For the text-containing cell, return its midpoint in [x, y] coordinate format. 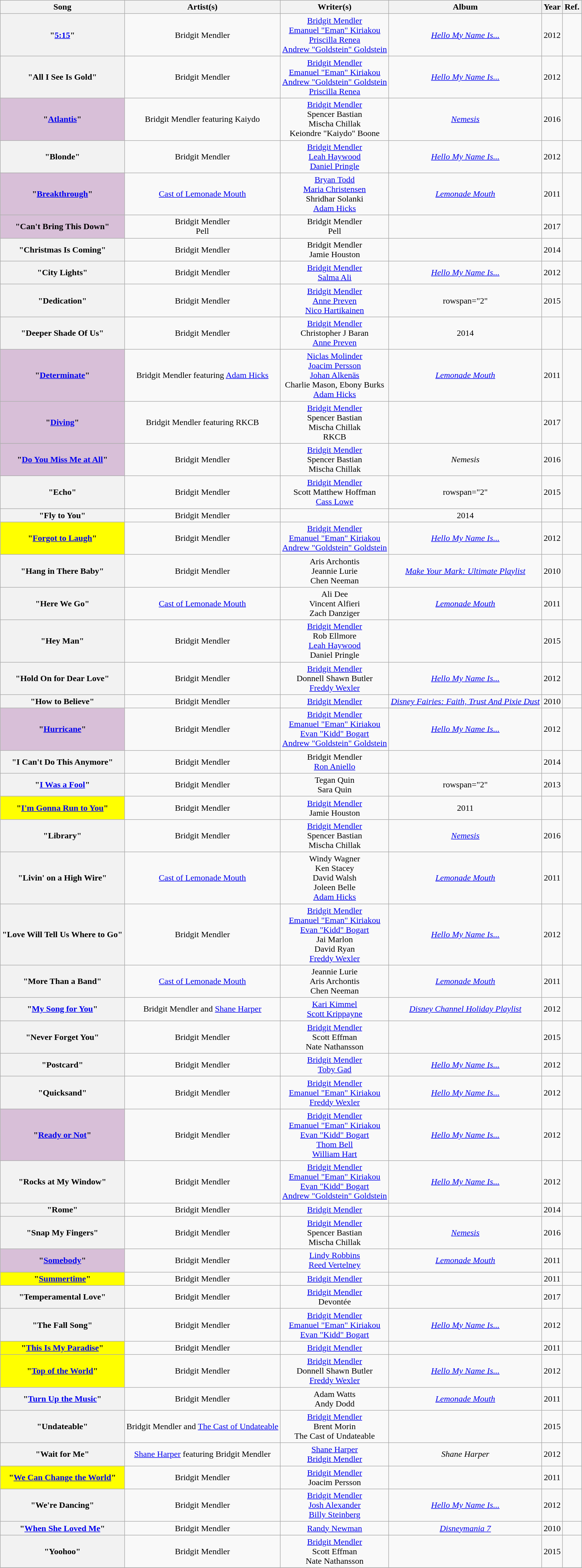
"Never Forget You" [62, 1037]
"I'm Gonna Run to You" [62, 808]
"All I See Is Gold" [62, 77]
"Atlantis" [62, 119]
Bridgit MendlerSalma Ali [334, 273]
Bridgit MendlerRon Aniello [334, 762]
2013 [552, 785]
Shane HarperBridgit Mendler [334, 1454]
Bridgit Mendler and The Cast of Undateable [202, 1427]
Jeannie LurieAris ArchontisChen Neeman [334, 981]
Bryan ToddMaria ChristensenShridhar SolankiAdam Hicks [334, 194]
"Christmas Is Coming" [62, 249]
"Dedication" [62, 300]
Bridgit MendlerChristopher J BaranAnne Preven [334, 333]
"City Lights" [62, 273]
"Can't Bring This Down" [62, 227]
Bridgit MendlerEmanuel "Eman" KiriakouPriscilla ReneaAndrew "Goldstein" Goldstein [334, 35]
Bridgit MendlerJamie Houston [334, 249]
Kari KimmelScott Krippayne [334, 1009]
Ref. [572, 7]
"We're Dancing" [62, 1505]
Randy Newman [334, 1528]
Bridgit MendlerSpencer BastianMischa ChillakKeiondre "Kaiydo" Boone [334, 119]
"I Was a Fool" [62, 785]
Bridgit Mendler featuring Adam Hicks [202, 375]
Bridgit MendlerEmanuel "Eman" KiriakouAndrew "Goldstein" GoldsteinPriscilla Renea [334, 77]
"Diving" [62, 422]
"Livin' on a High Wire" [62, 878]
Bridgit Mendler and Shane Harper [202, 1009]
Bridgit Mendler featuring Kaiydo [202, 119]
"Breakthrough" [62, 194]
"Ready or Not" [62, 1135]
Shane Harper featuring Bridgit Mendler [202, 1454]
"Library" [62, 836]
"Undateable" [62, 1427]
"Rome" [62, 1210]
"Turn Up the Music" [62, 1398]
Disneymania 7 [465, 1528]
Bridgit MendlerLeah HaywoodDaniel Pringle [334, 157]
"Summertime" [62, 1279]
"Wait for Me" [62, 1454]
Bridgit MendlerEmanuel "Eman" KiriakouEvan "Kidd" Bogart [334, 1325]
"Love Will Tell Us Where to Go" [62, 934]
"We Can Change the World" [62, 1478]
Disney Channel Holiday Playlist [465, 1009]
"Somebody" [62, 1260]
Bridgit Mendler featuring RKCB [202, 422]
"Blonde" [62, 157]
Ali DeeVincent AlfieriZach Danziger [334, 604]
"Do You Miss Me at All" [62, 460]
Year [552, 7]
Bridgit MendlerDevontée [334, 1297]
"Forgot to Laugh" [62, 538]
Bridgit Mendler Jamie Houston [334, 808]
Niclas MolinderJoacim PerssonJohan AlkenäsCharlie Mason, Ebony BurksAdam Hicks [334, 375]
"This Is My Paradise" [62, 1348]
Bridgit MendlerJoacim Persson [334, 1478]
Bridgit MendlerJosh AlexanderBilly Steinberg [334, 1505]
Lindy RobbinsReed Vertelney [334, 1260]
Disney Fairies: Faith, Trust And Pixie Dust [465, 701]
"Here We Go" [62, 604]
Make Your Mark: Ultimate Playlist [465, 571]
"Temperamental Love" [62, 1297]
Song [62, 7]
"Deeper Shade Of Us" [62, 333]
Shane Harper [465, 1454]
"Hey Man" [62, 641]
"Fly to You" [62, 515]
Bridgit MendlerAnne PrevenNico Hartikainen [334, 300]
Bridgit MendlerBrent MorinThe Cast of Undateable [334, 1427]
"How to Believe" [62, 701]
Bridgit MendlerEmanuel "Eman" KiriakouAndrew "Goldstein" Goldstein [334, 538]
"Postcard" [62, 1065]
"Rocks at My Window" [62, 1182]
Bridgit MendlerToby Gad [334, 1065]
"My Song for You" [62, 1009]
Aris ArchontisJeannie LurieChen Neeman [334, 571]
"Hang in There Baby" [62, 571]
"Echo" [62, 492]
Artist(s) [202, 7]
"When She Loved Me" [62, 1528]
Windy WagnerKen StaceyDavid WalshJoleen BelleAdam Hicks [334, 878]
Bridgit MendlerScott Matthew HoffmanCass Lowe [334, 492]
"Hurricane" [62, 729]
Album [465, 7]
Bridgit MendlerEmanuel "Eman" KiriakouFreddy Wexler [334, 1093]
"Determinate" [62, 375]
Bridgit MendlerSpencer BastianMischa ChillakRKCB [334, 422]
Bridgit MendlerRob EllmoreLeah HaywoodDaniel Pringle [334, 641]
Adam WattsAndy Dodd [334, 1398]
Bridgit MendlerEmanuel "Eman" KiriakouEvan "Kidd" BogartJai MarlonDavid RyanFreddy Wexler [334, 934]
Tegan QuinSara Quin [334, 785]
Bridgit MendlerEmanuel "Eman" KiriakouEvan "Kidd" BogartThom BellWilliam Hart [334, 1135]
Writer(s) [334, 7]
"Yoohoo" [62, 1551]
"Top of the World" [62, 1371]
"The Fall Song" [62, 1325]
"Quicksand" [62, 1093]
"5:15" [62, 35]
"Hold On for Dear Love" [62, 678]
"More Than a Band" [62, 981]
"I Can't Do This Anymore" [62, 762]
"Snap My Fingers" [62, 1233]
